Extract the [x, y] coordinate from the center of the cell holding the provided text.  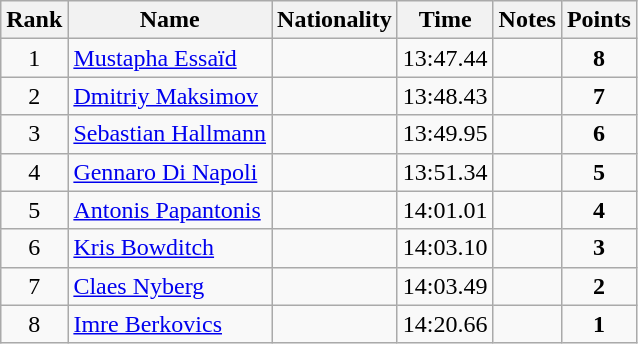
13:48.43 [445, 96]
14:03.10 [445, 248]
Name [170, 20]
14:01.01 [445, 210]
Time [445, 20]
Mustapha Essaïd [170, 58]
Rank [34, 20]
14:03.49 [445, 286]
14:20.66 [445, 324]
13:47.44 [445, 58]
Claes Nyberg [170, 286]
Notes [527, 20]
13:49.95 [445, 134]
Sebastian Hallmann [170, 134]
Gennaro Di Napoli [170, 172]
Imre Berkovics [170, 324]
Nationality [335, 20]
Dmitriy Maksimov [170, 96]
Kris Bowditch [170, 248]
Antonis Papantonis [170, 210]
13:51.34 [445, 172]
Points [598, 20]
